Return the [X, Y] coordinate for the center point of the cell that contains the specified text.  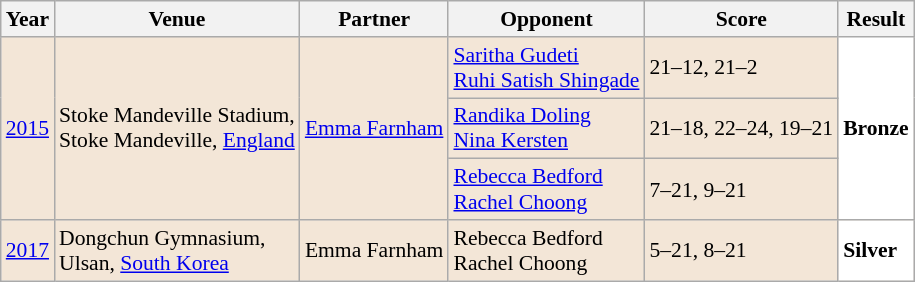
Bronze [876, 128]
Venue [177, 19]
Year [28, 19]
5–21, 8–21 [741, 250]
2015 [28, 128]
Score [741, 19]
21–12, 21–2 [741, 68]
21–18, 22–24, 19–21 [741, 128]
Silver [876, 250]
Stoke Mandeville Stadium,Stoke Mandeville, England [177, 128]
Dongchun Gymnasium,Ulsan, South Korea [177, 250]
Partner [374, 19]
2017 [28, 250]
Opponent [546, 19]
Result [876, 19]
Saritha Gudeti Ruhi Satish Shingade [546, 68]
Randika Doling Nina Kersten [546, 128]
7–21, 9–21 [741, 190]
